Search for the cell housing the specified text and yield its [X, Y] center coordinate. 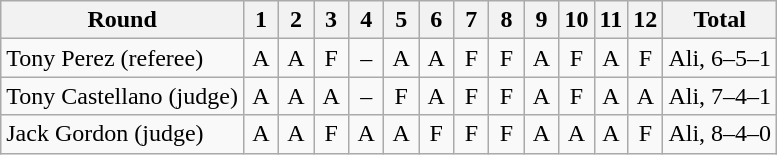
Jack Gordon (judge) [122, 134]
6 [436, 20]
10 [576, 20]
12 [646, 20]
Tony Castellano (judge) [122, 96]
8 [506, 20]
Tony Perez (referee) [122, 58]
Round [122, 20]
Ali, 8–4–0 [720, 134]
7 [472, 20]
Ali, 6–5–1 [720, 58]
4 [366, 20]
9 [542, 20]
2 [296, 20]
5 [402, 20]
Ali, 7–4–1 [720, 96]
Total [720, 20]
11 [611, 20]
1 [260, 20]
3 [332, 20]
